Pinpoint the cell where the given text exists, returning its (X, Y) midpoint coordinate. 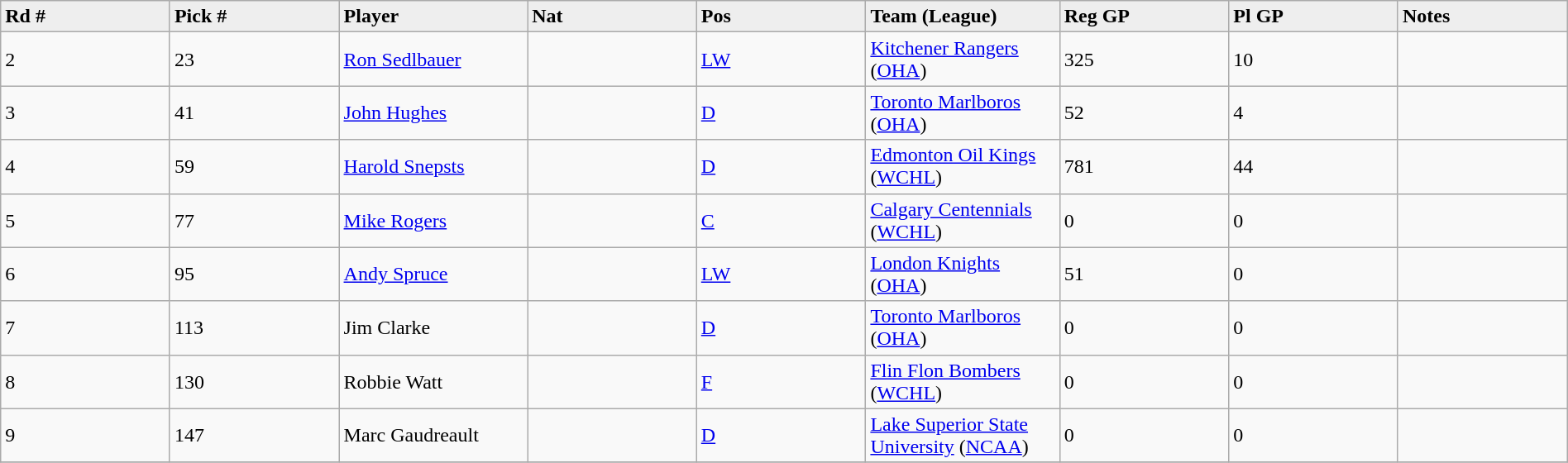
F (781, 382)
113 (255, 327)
Pos (781, 17)
Robbie Watt (433, 382)
23 (255, 60)
Mike Rogers (433, 220)
10 (1313, 60)
London Knights (OHA) (963, 274)
8 (86, 382)
Andy Spruce (433, 274)
147 (255, 435)
Team (League) (963, 17)
5 (86, 220)
Kitchener Rangers (OHA) (963, 60)
781 (1145, 167)
Rd # (86, 17)
52 (1145, 112)
John Hughes (433, 112)
Marc Gaudreault (433, 435)
Pick # (255, 17)
59 (255, 167)
Ron Sedlbauer (433, 60)
2 (86, 60)
Reg GP (1145, 17)
Notes (1482, 17)
41 (255, 112)
9 (86, 435)
44 (1313, 167)
7 (86, 327)
95 (255, 274)
130 (255, 382)
Edmonton Oil Kings (WCHL) (963, 167)
C (781, 220)
325 (1145, 60)
Lake Superior State University (NCAA) (963, 435)
3 (86, 112)
6 (86, 274)
Flin Flon Bombers (WCHL) (963, 382)
Nat (612, 17)
77 (255, 220)
Player (433, 17)
51 (1145, 274)
Pl GP (1313, 17)
Jim Clarke (433, 327)
Harold Snepsts (433, 167)
Calgary Centennials (WCHL) (963, 220)
